Output the [X, Y] coordinate of the center of the cell containing the given text.  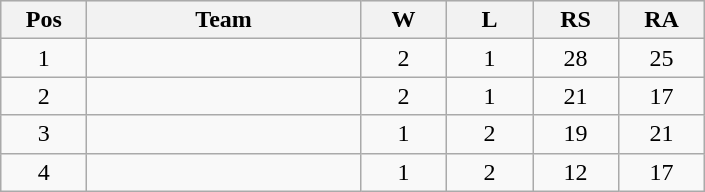
12 [575, 172]
Team [224, 20]
3 [44, 134]
28 [575, 58]
25 [662, 58]
RS [575, 20]
Pos [44, 20]
RA [662, 20]
W [403, 20]
L [489, 20]
4 [44, 172]
19 [575, 134]
